Determine the [x, y] coordinate at the center of the cell enclosing the given text.  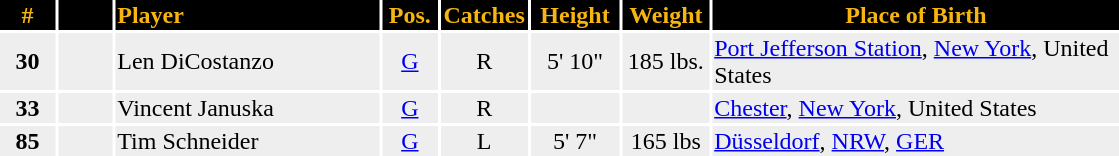
Pos. [410, 15]
Vincent Januska [248, 108]
185 lbs. [666, 62]
Catches [484, 15]
Tim Schneider [248, 141]
Place of Birth [916, 15]
165 lbs [666, 141]
# [28, 15]
33 [28, 108]
Len DiCostanzo [248, 62]
Weight [666, 15]
85 [28, 141]
30 [28, 62]
Chester, New York, United States [916, 108]
Height [575, 15]
L [484, 141]
Port Jefferson Station, New York, United States [916, 62]
Düsseldorf, NRW, GER [916, 141]
Player [248, 15]
5' 10" [575, 62]
5' 7" [575, 141]
